Capture the cell that displays the provided text and extract its [x, y] central coordinate. 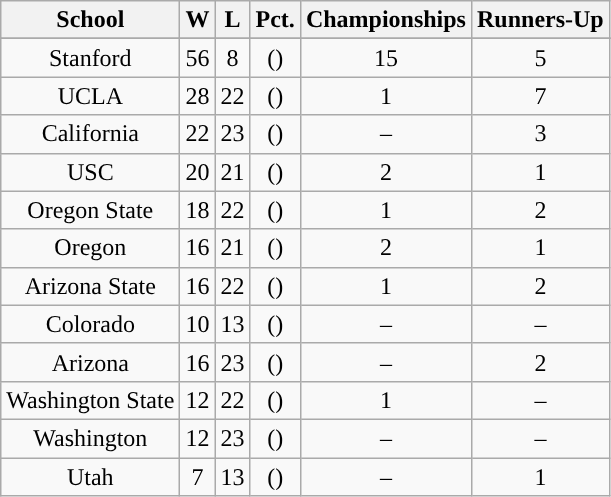
Washington [90, 438]
Stanford [90, 58]
USC [90, 172]
Utah [90, 477]
20 [198, 172]
3 [540, 134]
5 [540, 58]
8 [232, 58]
28 [198, 96]
Oregon State [90, 210]
School [90, 20]
W [198, 20]
Oregon [90, 248]
L [232, 20]
10 [198, 324]
Arizona State [90, 286]
Pct. [275, 20]
15 [386, 58]
56 [198, 58]
Runners-Up [540, 20]
Arizona [90, 362]
California [90, 134]
Washington State [90, 400]
Championships [386, 20]
UCLA [90, 96]
18 [198, 210]
Colorado [90, 324]
